Pinpoint the cell where the given text exists, returning its [x, y] midpoint coordinate. 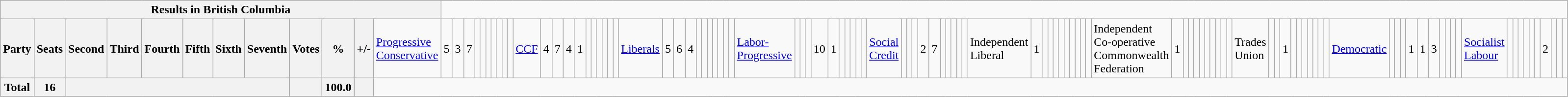
10 [819, 48]
Liberals [641, 48]
Fifth [198, 48]
Progressive Conservative [407, 48]
% [338, 48]
Trades Union [1251, 48]
100.0 [338, 87]
CCF [527, 48]
Party [17, 48]
Independent Liberal [999, 48]
Sixth [229, 48]
Socialist Labour [1484, 48]
Seventh [267, 48]
Independent Co-operative Commonwealth Federation [1131, 48]
Second [86, 48]
Results in British Columbia [221, 10]
16 [50, 87]
Labor-Progressive [764, 48]
Social Credit [884, 48]
Total [17, 87]
Fourth [162, 48]
Democratic [1360, 48]
Third [125, 48]
Votes [306, 48]
+/- [364, 48]
6 [679, 48]
Seats [50, 48]
